Return [X, Y] of the center of cell containing provided text 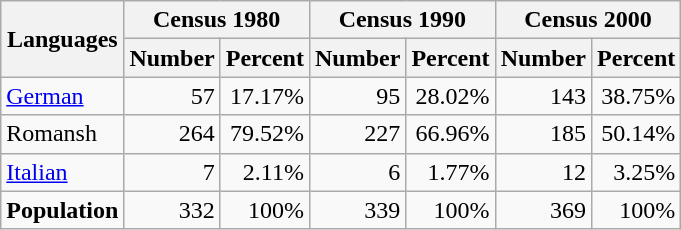
28.02% [450, 96]
7 [172, 172]
Census 1980 [217, 20]
3.25% [636, 172]
38.75% [636, 96]
Italian [62, 172]
143 [543, 96]
12 [543, 172]
German [62, 96]
Population [62, 210]
Romansh [62, 134]
17.17% [264, 96]
369 [543, 210]
Census 2000 [588, 20]
227 [357, 134]
Census 1990 [402, 20]
185 [543, 134]
66.96% [450, 134]
264 [172, 134]
2.11% [264, 172]
339 [357, 210]
6 [357, 172]
50.14% [636, 134]
57 [172, 96]
79.52% [264, 134]
1.77% [450, 172]
95 [357, 96]
Languages [62, 39]
332 [172, 210]
